Pinpoint the cell where the given text exists, returning its [X, Y] midpoint coordinate. 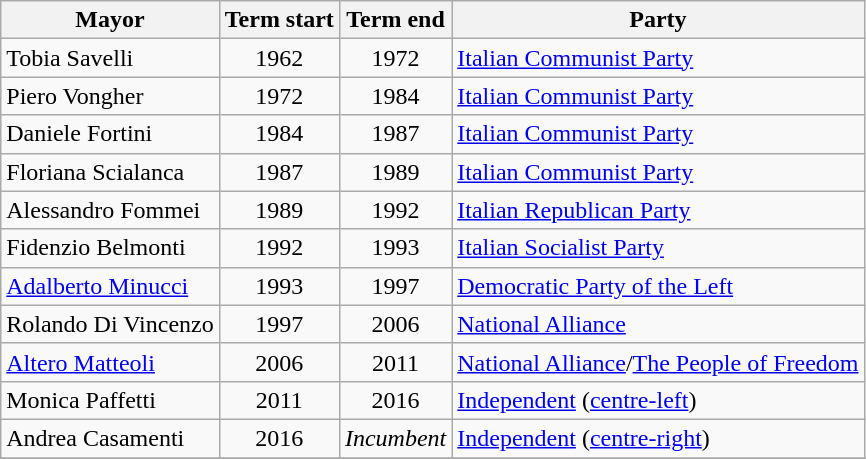
Daniele Fortini [110, 134]
Mayor [110, 20]
Term end [395, 20]
1962 [279, 58]
Fidenzio Belmonti [110, 248]
National Alliance/The People of Freedom [658, 362]
Italian Republican Party [658, 210]
Independent (centre-right) [658, 438]
Italian Socialist Party [658, 248]
Democratic Party of the Left [658, 286]
Independent (centre-left) [658, 400]
Monica Paffetti [110, 400]
Incumbent [395, 438]
Alessandro Fommei [110, 210]
Rolando Di Vincenzo [110, 324]
National Alliance [658, 324]
Piero Vongher [110, 96]
Floriana Scialanca [110, 172]
Andrea Casamenti [110, 438]
Party [658, 20]
Term start [279, 20]
Altero Matteoli [110, 362]
Adalberto Minucci [110, 286]
Tobia Savelli [110, 58]
